Provide the [X, Y] coordinate of the cell's center where the given text is located.  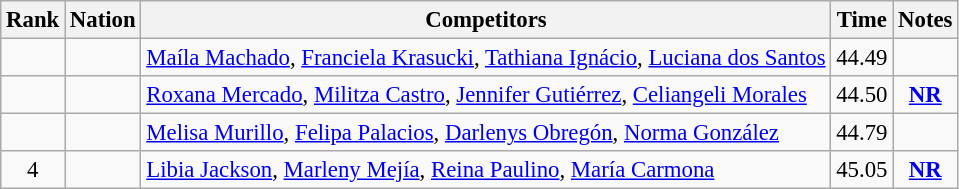
Rank [33, 20]
44.50 [862, 95]
Libia Jackson, Marleny Mejía, Reina Paulino, María Carmona [486, 170]
44.49 [862, 58]
Maíla Machado, Franciela Krasucki, Tathiana Ignácio, Luciana dos Santos [486, 58]
Roxana Mercado, Militza Castro, Jennifer Gutiérrez, Celiangeli Morales [486, 95]
Nation [103, 20]
45.05 [862, 170]
Competitors [486, 20]
44.79 [862, 133]
Melisa Murillo, Felipa Palacios, Darlenys Obregón, Norma González [486, 133]
Time [862, 20]
4 [33, 170]
Notes [926, 20]
